Capture the cell that displays the provided text and extract its (x, y) central coordinate. 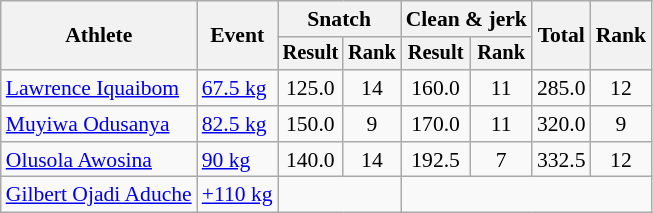
Gilbert Ojadi Aduche (99, 195)
Athlete (99, 36)
Clean & jerk (466, 19)
Snatch (340, 19)
Event (238, 36)
285.0 (562, 88)
90 kg (238, 160)
+110 kg (238, 195)
192.5 (436, 160)
160.0 (436, 88)
Total (562, 36)
140.0 (311, 160)
82.5 kg (238, 124)
Muyiwa Odusanya (99, 124)
Olusola Awosina (99, 160)
67.5 kg (238, 88)
7 (502, 160)
125.0 (311, 88)
Lawrence Iquaibom (99, 88)
320.0 (562, 124)
150.0 (311, 124)
170.0 (436, 124)
332.5 (562, 160)
